Locate the cell with the specified text and output its (X, Y) center coordinate. 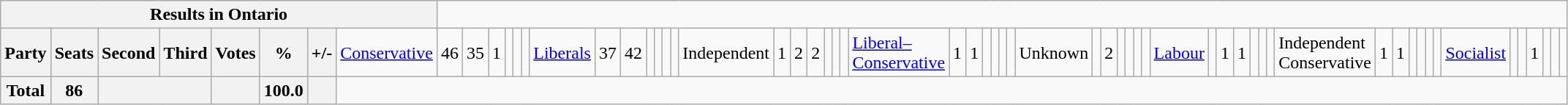
86 (74, 90)
Third (186, 53)
37 (607, 53)
Party (26, 53)
Independent (726, 53)
42 (633, 53)
Results in Ontario (219, 15)
46 (449, 53)
Liberals (562, 53)
Unknown (1054, 53)
Votes (235, 53)
Seats (74, 53)
Total (26, 90)
Independent Conservative (1325, 53)
Second (129, 53)
Conservative (387, 53)
Liberal–Conservative (899, 53)
100.0 (284, 90)
% (284, 53)
Labour (1179, 53)
+/- (322, 53)
Socialist (1476, 53)
35 (475, 53)
